Scan for the cell matching the given text and deliver its (x, y) coordinate at center. 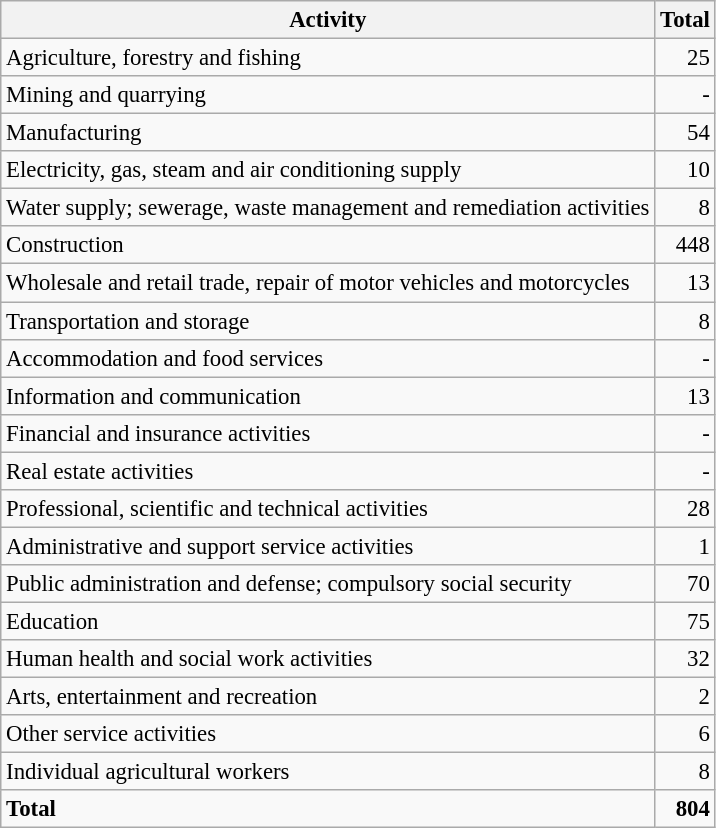
Agriculture, forestry and fishing (328, 58)
Transportation and storage (328, 321)
70 (685, 584)
6 (685, 734)
75 (685, 621)
448 (685, 245)
Accommodation and food services (328, 358)
Mining and quarrying (328, 95)
28 (685, 509)
Activity (328, 20)
Construction (328, 245)
32 (685, 659)
Education (328, 621)
Water supply; sewerage, waste management and remediation activities (328, 208)
Wholesale and retail trade, repair of motor vehicles and motorcycles (328, 283)
Arts, entertainment and recreation (328, 697)
Financial and insurance activities (328, 433)
25 (685, 58)
Information and communication (328, 396)
1 (685, 546)
10 (685, 170)
Individual agricultural workers (328, 772)
2 (685, 697)
54 (685, 133)
Professional, scientific and technical activities (328, 509)
Other service activities (328, 734)
Public administration and defense; compulsory social security (328, 584)
Administrative and support service activities (328, 546)
804 (685, 809)
Human health and social work activities (328, 659)
Manufacturing (328, 133)
Real estate activities (328, 471)
Electricity, gas, steam and air conditioning supply (328, 170)
